Pinpoint the cell where the given text exists, returning its [x, y] midpoint coordinate. 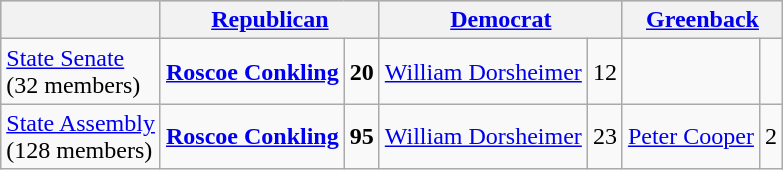
23 [604, 136]
Peter Cooper [690, 136]
Democrat [500, 20]
20 [362, 72]
State Senate (32 members) [81, 72]
2 [770, 136]
Greenback [702, 20]
State Assembly (128 members) [81, 136]
Republican [270, 20]
95 [362, 136]
12 [604, 72]
